Extract the [X, Y] coordinate from the center of the cell holding the provided text.  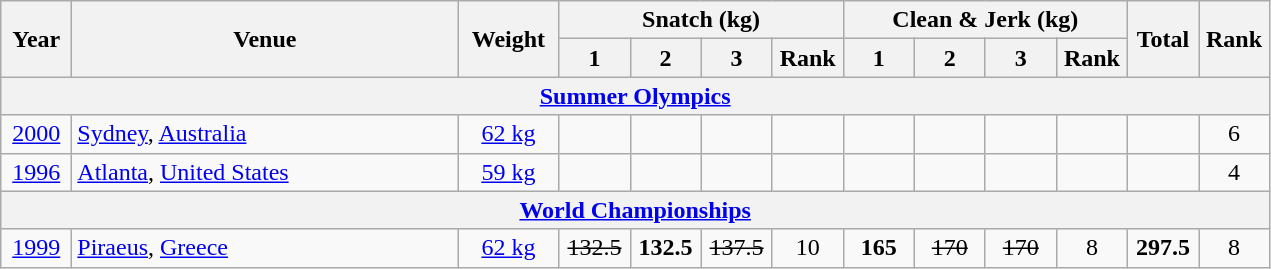
Venue [265, 39]
Year [36, 39]
Snatch (kg) [701, 20]
Sydney, Australia [265, 134]
137.5 [736, 248]
2000 [36, 134]
4 [1234, 172]
Atlanta, United States [265, 172]
10 [808, 248]
6 [1234, 134]
Weight [508, 39]
Summer Olympics [636, 96]
1996 [36, 172]
World Championships [636, 210]
297.5 [1162, 248]
1999 [36, 248]
165 [878, 248]
Clean & Jerk (kg) [985, 20]
59 kg [508, 172]
Piraeus, Greece [265, 248]
Total [1162, 39]
